Pinpoint the cell where the given text exists, returning its [x, y] midpoint coordinate. 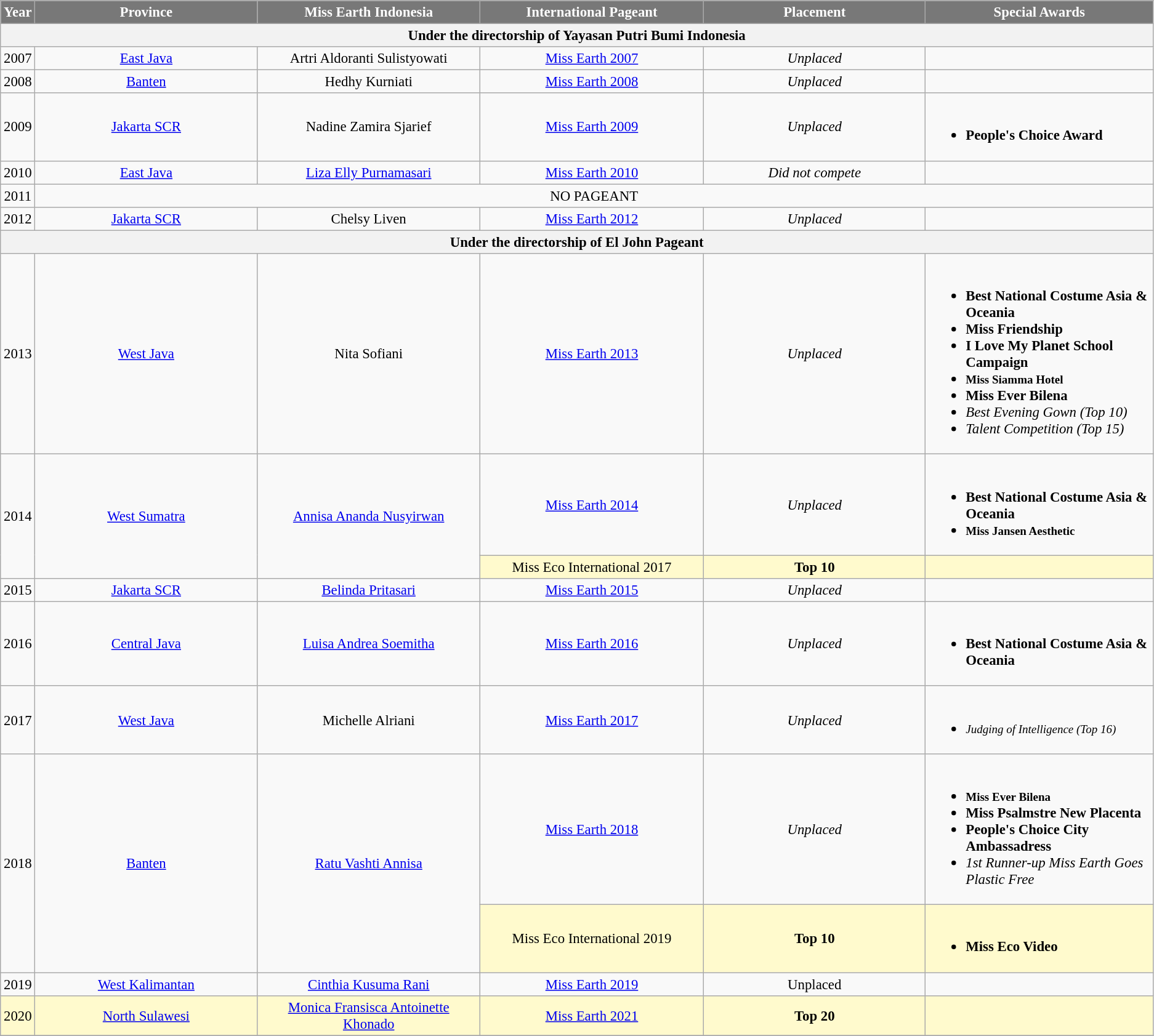
2015 [18, 590]
2016 [18, 644]
Miss Earth 2017 [591, 720]
Top 20 [815, 1016]
2010 [18, 172]
2009 [18, 127]
West Kalimantan [147, 984]
Miss Eco International 2017 [591, 567]
2020 [18, 1016]
Miss Earth 2015 [591, 590]
Did not compete [815, 172]
Miss Earth 2018 [591, 830]
Miss Earth 2007 [591, 58]
Luisa Andrea Soemitha [369, 644]
Under the directorship of Yayasan Putri Bumi Indonesia [577, 36]
2011 [18, 196]
2014 [18, 516]
Miss Earth 2016 [591, 644]
Province [147, 12]
NO PAGEANT [594, 196]
Miss Earth 2008 [591, 82]
Nita Sofiani [369, 354]
Chelsy Liven [369, 219]
Central Java [147, 644]
Cinthia Kusuma Rani [369, 984]
Artri Aldoranti Sulistyowati [369, 58]
People's Choice Award [1039, 127]
Annisa Ananda Nusyirwan [369, 516]
2017 [18, 720]
Miss Earth 2009 [591, 127]
Miss Earth 2010 [591, 172]
Miss Earth 2014 [591, 505]
Miss Earth 2021 [591, 1016]
Miss Eco International 2019 [591, 939]
Ratu Vashti Annisa [369, 863]
Miss Earth 2013 [591, 354]
Michelle Alriani [369, 720]
2008 [18, 82]
Miss Earth Indonesia [369, 12]
2013 [18, 354]
Nadine Zamira Sjarief [369, 127]
West Sumatra [147, 516]
International Pageant [591, 12]
Year [18, 12]
Best National Costume Asia & Oceania [1039, 644]
2018 [18, 863]
2019 [18, 984]
Hedhy Kurniati [369, 82]
North Sulawesi [147, 1016]
Judging of Intelligence (Top 16) [1039, 720]
Best National Costume Asia & OceaniaMiss Jansen Aesthetic [1039, 505]
2007 [18, 58]
Liza Elly Purnamasari [369, 172]
Miss Eco Video [1039, 939]
2012 [18, 219]
Placement [815, 12]
Miss Earth 2012 [591, 219]
Under the directorship of El John Pageant [577, 242]
Belinda Pritasari [369, 590]
Miss Ever BilenaMiss Psalmstre New PlacentaPeople's Choice City Ambassadress1st Runner-up Miss Earth Goes Plastic Free [1039, 830]
Special Awards [1039, 12]
Miss Earth 2019 [591, 984]
Monica Fransisca Antoinette Khonado [369, 1016]
